Return the [X, Y] coordinate for the center point of the cell that contains the specified text.  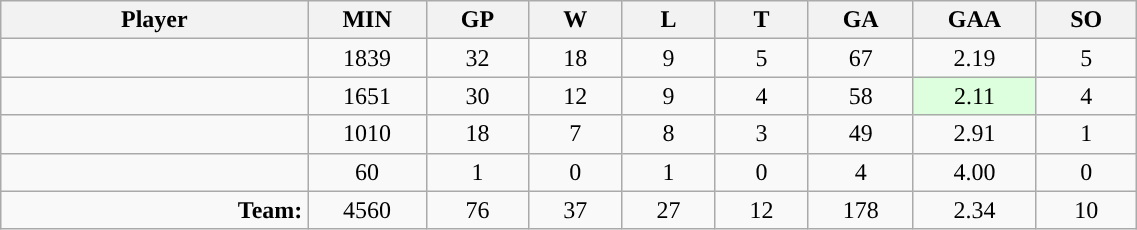
2.34 [974, 210]
T [762, 20]
60 [367, 172]
32 [477, 58]
178 [860, 210]
8 [668, 134]
GA [860, 20]
3 [762, 134]
2.91 [974, 134]
30 [477, 96]
7 [576, 134]
27 [668, 210]
2.11 [974, 96]
58 [860, 96]
GAA [974, 20]
49 [860, 134]
Player [154, 20]
1651 [367, 96]
1010 [367, 134]
SO [1086, 20]
W [576, 20]
2.19 [974, 58]
4.00 [974, 172]
L [668, 20]
MIN [367, 20]
GP [477, 20]
4560 [367, 210]
37 [576, 210]
1839 [367, 58]
76 [477, 210]
67 [860, 58]
Team: [154, 210]
10 [1086, 210]
